Find where the given text appears and provide that cell's center as [x, y] coordinate. 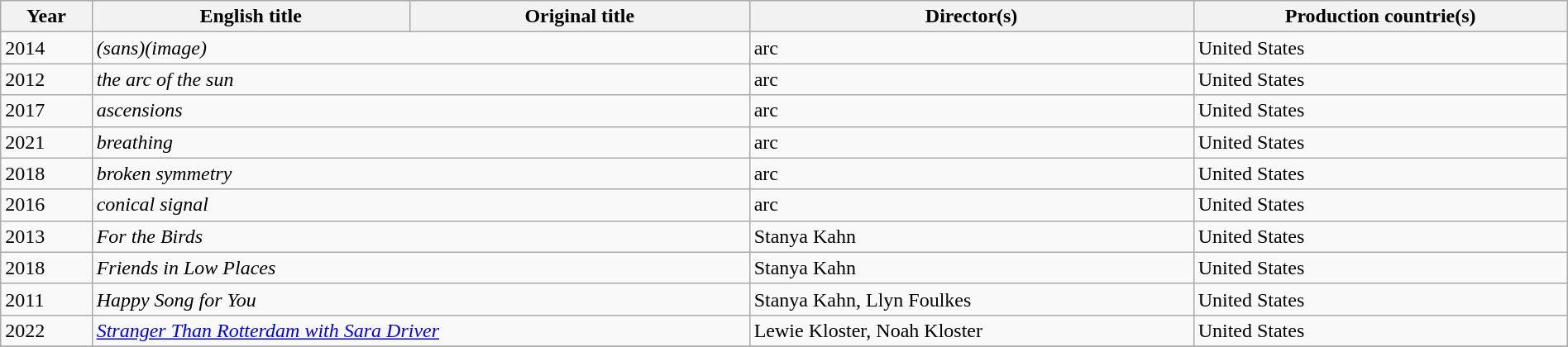
Production countrie(s) [1380, 17]
Friends in Low Places [420, 268]
2016 [46, 205]
2014 [46, 48]
broken symmetry [420, 173]
2021 [46, 142]
For the Birds [420, 236]
Original title [579, 17]
Happy Song for You [420, 299]
Year [46, 17]
(sans)(image) [420, 48]
2011 [46, 299]
2013 [46, 236]
ascensions [420, 111]
Stranger Than Rotterdam with Sara Driver [420, 330]
Lewie Kloster, Noah Kloster [971, 330]
Director(s) [971, 17]
Stanya Kahn, Llyn Foulkes [971, 299]
2012 [46, 79]
English title [251, 17]
breathing [420, 142]
conical signal [420, 205]
2022 [46, 330]
2017 [46, 111]
the arc of the sun [420, 79]
